Return (x, y) of the center of cell containing provided text 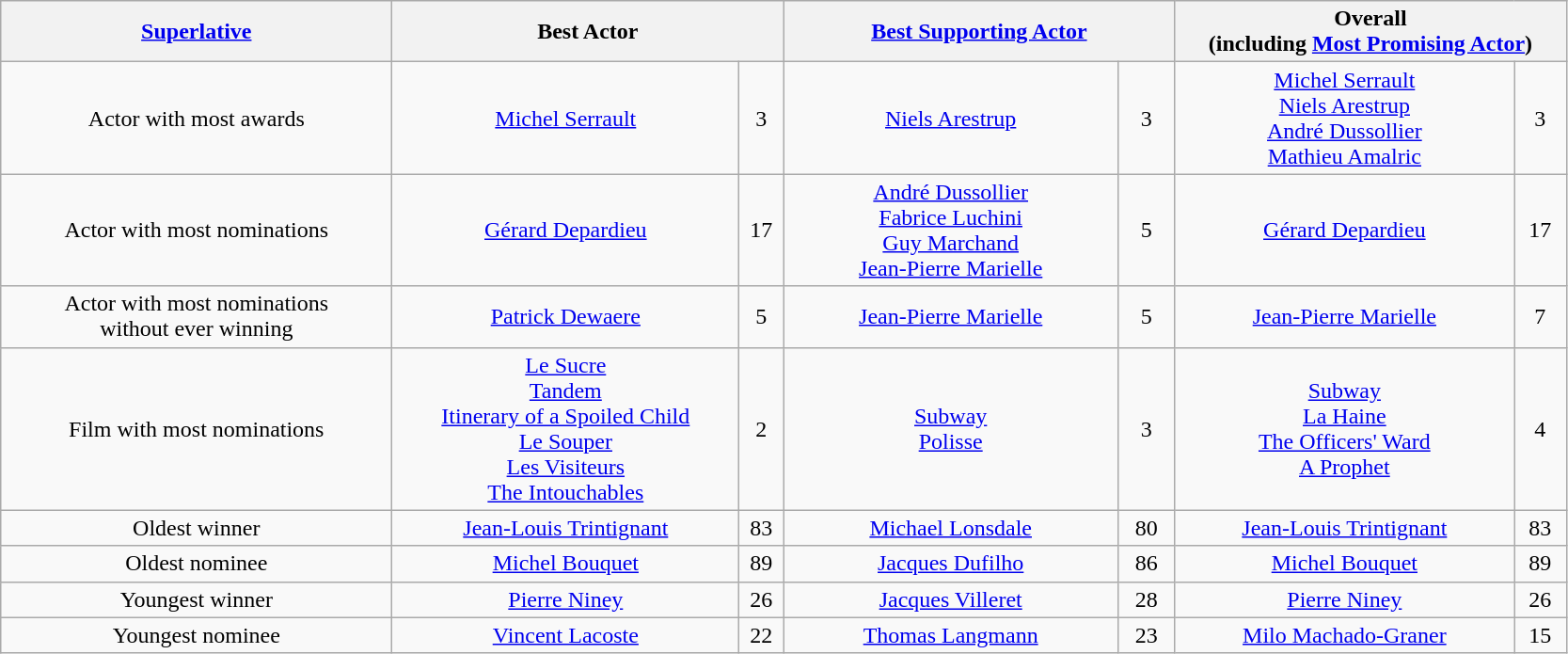
Michel SerraultNiels ArestrupAndré DussollierMathieu Amalric (1345, 119)
André DussollierFabrice LuchiniGuy MarchandJean-Pierre Marielle (951, 230)
23 (1146, 635)
Actor with most nominations (197, 230)
Vincent Lacoste (566, 635)
2 (762, 429)
Youngest winner (197, 599)
Le SucreTandemItinerary of a Spoiled ChildLe SouperLes VisiteursThe Intouchables (566, 429)
Michael Lonsdale (951, 528)
Youngest nominee (197, 635)
28 (1146, 599)
Superlative (197, 32)
Niels Arestrup (951, 119)
22 (762, 635)
7 (1541, 316)
Jacques Dufilho (951, 564)
15 (1541, 635)
SubwayLa HaineThe Officers' WardA Prophet (1345, 429)
Michel Serrault (566, 119)
Overall(including Most Promising Actor) (1370, 32)
86 (1146, 564)
Best Supporting Actor (979, 32)
SubwayPolisse (951, 429)
Oldest winner (197, 528)
Best Actor (588, 32)
Actor with most awards (197, 119)
Milo Machado-Graner (1345, 635)
Thomas Langmann (951, 635)
Film with most nominations (197, 429)
Patrick Dewaere (566, 316)
Actor with most nominationswithout ever winning (197, 316)
Jacques Villeret (951, 599)
4 (1541, 429)
80 (1146, 528)
Oldest nominee (197, 564)
